Return the (X, Y) coordinate for the center point of the cell that contains the specified text.  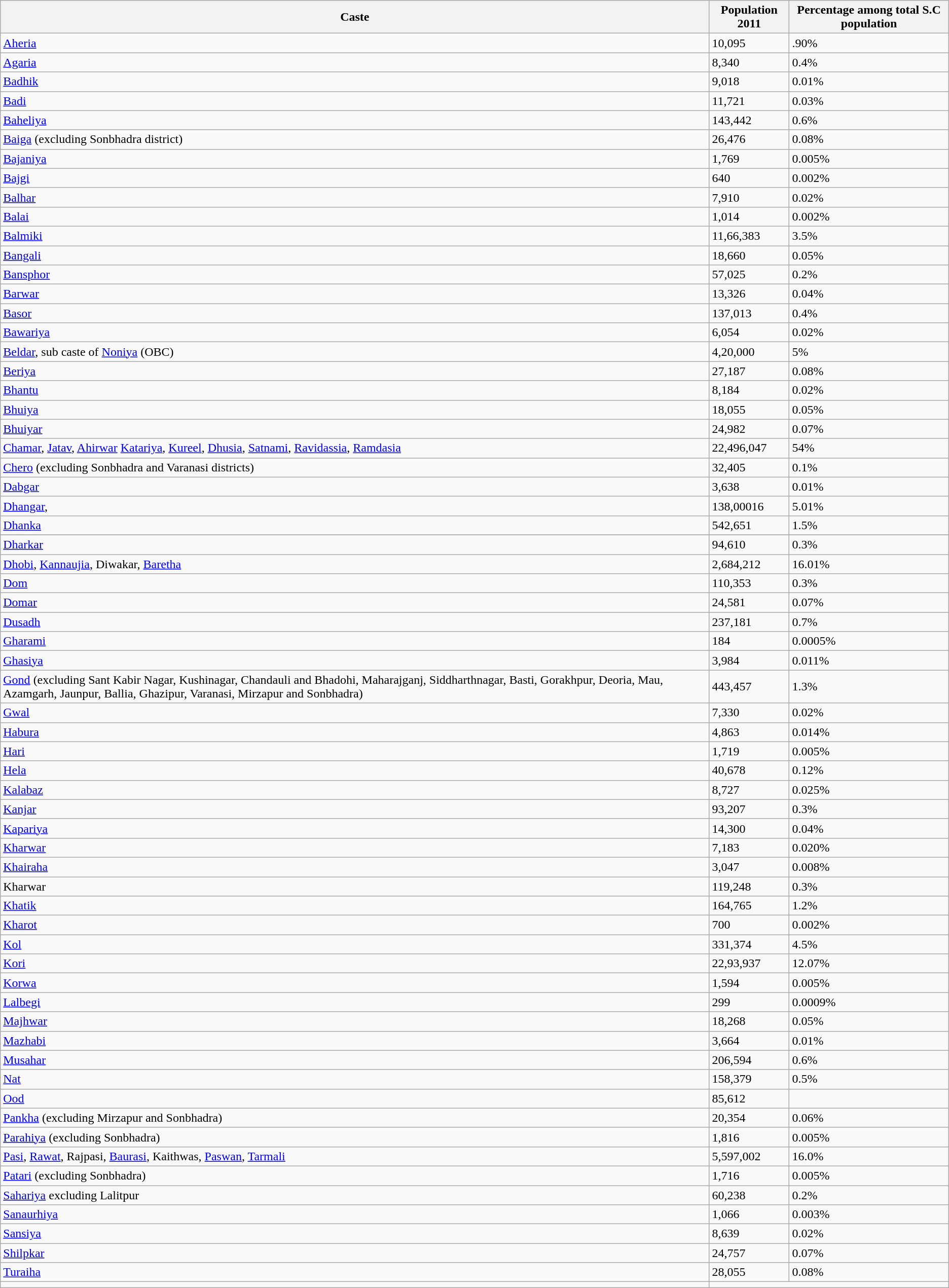
0.025% (869, 790)
16.0% (869, 1156)
Caste (355, 17)
6,054 (749, 333)
11,66,383 (749, 236)
Patari (excluding Sonbhadra) (355, 1175)
18,055 (749, 410)
3,047 (749, 867)
Korwa (355, 983)
Bajaniya (355, 159)
0.7% (869, 622)
Mazhabi (355, 1041)
18,660 (749, 255)
Balhar (355, 197)
40,678 (749, 770)
24,982 (749, 429)
1.5% (869, 525)
4,863 (749, 732)
8,340 (749, 62)
Kanjar (355, 809)
Turaiha (355, 1272)
1.2% (869, 906)
Sanaurhiya (355, 1215)
Ood (355, 1098)
24,757 (749, 1253)
Chero (excluding Sonbhadra and Varanasi districts) (355, 467)
Habura (355, 732)
Dusadh (355, 622)
Kapariya (355, 828)
Sahariya excluding Lalitpur (355, 1195)
0.0005% (869, 641)
Barwar (355, 294)
1.3% (869, 686)
22,93,937 (749, 964)
Agaria (355, 62)
3,664 (749, 1041)
0.014% (869, 732)
0.06% (869, 1118)
Lalbegi (355, 1002)
Pasi, Rawat, Rajpasi, Baurasi, Kaithwas, Paswan, Tarmali (355, 1156)
Khatik (355, 906)
Baiga (excluding Sonbhadra district) (355, 139)
Bhuiyar (355, 429)
Shilpkar (355, 1253)
0.12% (869, 770)
Kol (355, 944)
Dharkar (355, 544)
299 (749, 1002)
Bansphor (355, 275)
700 (749, 925)
12.07% (869, 964)
Bhuiya (355, 410)
3.5% (869, 236)
Gwal (355, 713)
4.5% (869, 944)
11,721 (749, 101)
8,727 (749, 790)
331,374 (749, 944)
Khairaha (355, 867)
Basor (355, 313)
93,207 (749, 809)
Balmiki (355, 236)
1,816 (749, 1137)
Dhangar, (355, 506)
7,183 (749, 848)
206,594 (749, 1060)
Dabgar (355, 487)
85,612 (749, 1098)
Musahar (355, 1060)
110,353 (749, 583)
Ghasiya (355, 660)
443,457 (749, 686)
542,651 (749, 525)
54% (869, 448)
1,719 (749, 751)
18,268 (749, 1021)
8,639 (749, 1234)
.90% (869, 43)
0.003% (869, 1215)
Hela (355, 770)
7,910 (749, 197)
10,095 (749, 43)
5% (869, 352)
Hari (355, 751)
Beldar, sub caste of Noniya (OBC) (355, 352)
20,354 (749, 1118)
9,018 (749, 82)
0.020% (869, 848)
Dom (355, 583)
5,597,002 (749, 1156)
0.03% (869, 101)
27,187 (749, 371)
Chamar, Jatav, Ahirwar Katariya, Kureel, Dhusia, Satnami, Ravidassia, Ramdasia (355, 448)
24,581 (749, 603)
Aheria (355, 43)
184 (749, 641)
Bhantu (355, 390)
Nat (355, 1079)
1,716 (749, 1175)
Kori (355, 964)
5.01% (869, 506)
26,476 (749, 139)
158,379 (749, 1079)
22,496,047 (749, 448)
3,638 (749, 487)
138,00016 (749, 506)
164,765 (749, 906)
57,025 (749, 275)
0.1% (869, 467)
Beriya (355, 371)
3,984 (749, 660)
Domar (355, 603)
Balai (355, 216)
237,181 (749, 622)
94,610 (749, 544)
60,238 (749, 1195)
Majhwar (355, 1021)
Sansiya (355, 1234)
Gharami (355, 641)
28,055 (749, 1272)
Dhanka (355, 525)
143,442 (749, 120)
Parahiya (excluding Sonbhadra) (355, 1137)
8,184 (749, 390)
640 (749, 178)
Kalabaz (355, 790)
137,013 (749, 313)
13,326 (749, 294)
0.011% (869, 660)
Baheliya (355, 120)
Kharot (355, 925)
Badi (355, 101)
Badhik (355, 82)
1,769 (749, 159)
4,20,000 (749, 352)
32,405 (749, 467)
Pankha (excluding Mirzapur and Sonbhadra) (355, 1118)
1,594 (749, 983)
1,066 (749, 1215)
2,684,212 (749, 564)
14,300 (749, 828)
Bajgi (355, 178)
0.5% (869, 1079)
Population 2011 (749, 17)
Percentage among total S.C population (869, 17)
119,248 (749, 887)
Bawariya (355, 333)
16.01% (869, 564)
1,014 (749, 216)
Bangali (355, 255)
7,330 (749, 713)
0.008% (869, 867)
Dhobi, Kannaujia, Diwakar, Baretha (355, 564)
0.0009% (869, 1002)
